Detect which cell encompasses the target text, then output its (x, y) center coordinate. 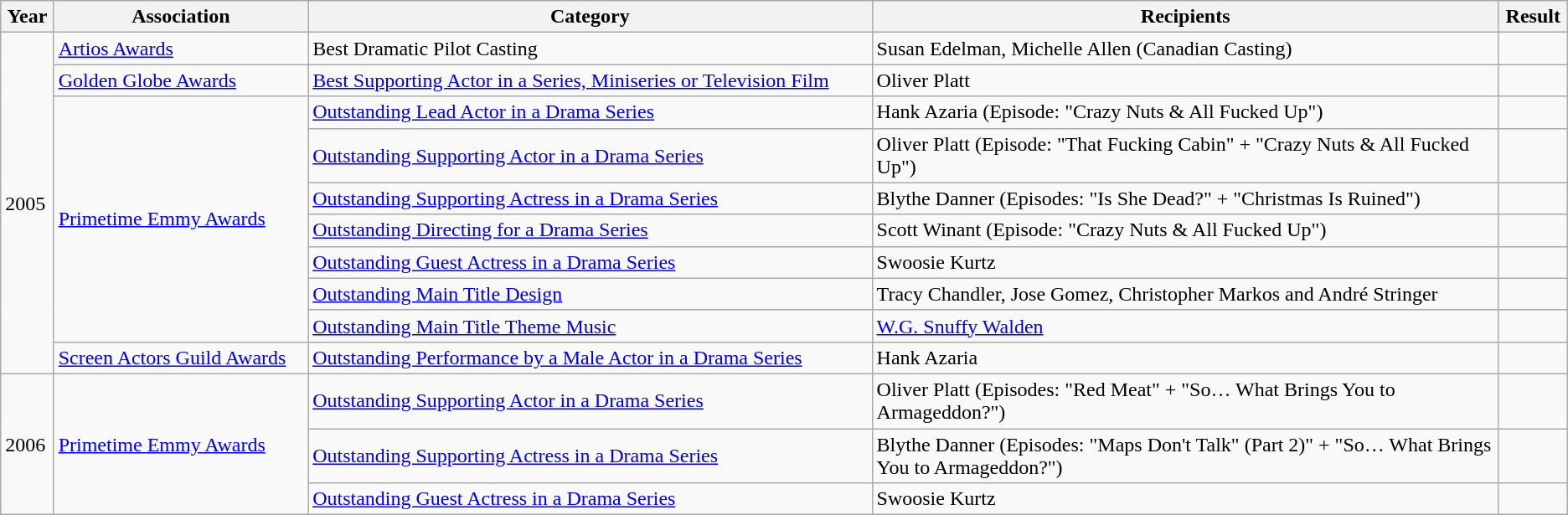
Scott Winant (Episode: "Crazy Nuts & All Fucked Up") (1185, 230)
Artios Awards (181, 49)
Result (1533, 17)
Screen Actors Guild Awards (181, 358)
Best Dramatic Pilot Casting (590, 49)
Hank Azaria (1185, 358)
W.G. Snuffy Walden (1185, 326)
Golden Globe Awards (181, 80)
Oliver Platt (Episode: "That Fucking Cabin" + "Crazy Nuts & All Fucked Up") (1185, 156)
Outstanding Directing for a Drama Series (590, 230)
Outstanding Main Title Design (590, 294)
Outstanding Performance by a Male Actor in a Drama Series (590, 358)
Blythe Danner (Episodes: "Is She Dead?" + "Christmas Is Ruined") (1185, 198)
2005 (27, 203)
Outstanding Main Title Theme Music (590, 326)
Year (27, 17)
Association (181, 17)
Oliver Platt (Episodes: "Red Meat" + "So… What Brings You to Armageddon?") (1185, 400)
Hank Azaria (Episode: "Crazy Nuts & All Fucked Up") (1185, 112)
Category (590, 17)
2006 (27, 444)
Susan Edelman, Michelle Allen (Canadian Casting) (1185, 49)
Recipients (1185, 17)
Oliver Platt (1185, 80)
Best Supporting Actor in a Series, Miniseries or Television Film (590, 80)
Blythe Danner (Episodes: "Maps Don't Talk" (Part 2)" + "So… What Brings You to Armageddon?") (1185, 456)
Outstanding Lead Actor in a Drama Series (590, 112)
Tracy Chandler, Jose Gomez, Christopher Markos and André Stringer (1185, 294)
